Identify which cell holds the provided text, then report its (x, y) central coordinate. 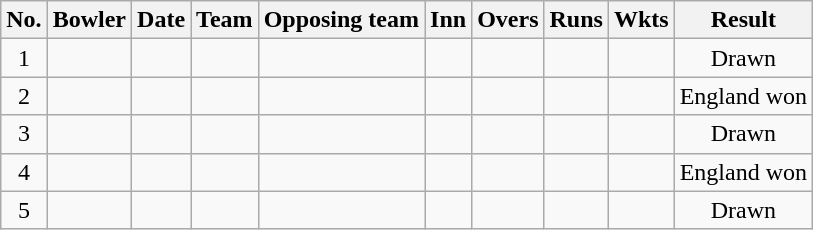
4 (24, 172)
Result (743, 20)
3 (24, 134)
No. (24, 20)
Opposing team (341, 20)
Team (225, 20)
Wkts (641, 20)
1 (24, 58)
2 (24, 96)
Overs (508, 20)
5 (24, 210)
Date (162, 20)
Inn (448, 20)
Bowler (89, 20)
Runs (576, 20)
